Provide the [x, y] coordinate of the cell's center where the given text is located.  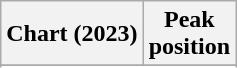
Peakposition [189, 34]
Chart (2023) [72, 34]
